Return the (x, y) coordinate for the center point of the cell that contains the specified text.  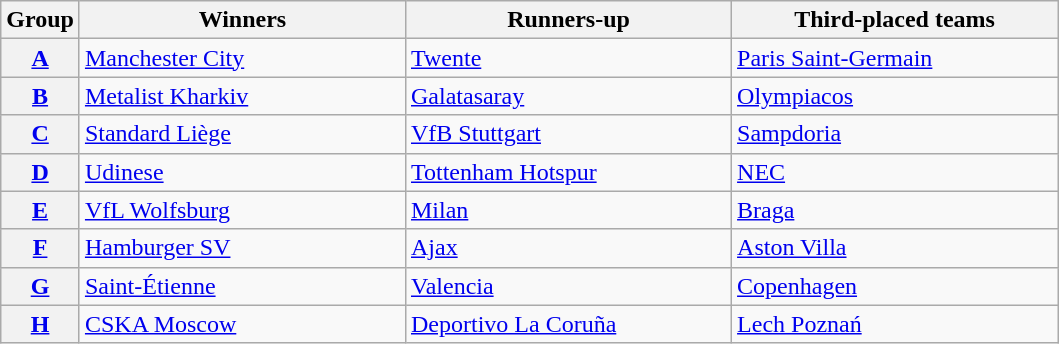
Valencia (568, 286)
CSKA Moscow (242, 324)
H (40, 324)
Twente (568, 58)
Galatasaray (568, 96)
G (40, 286)
Runners-up (568, 20)
Standard Liège (242, 134)
Braga (895, 210)
NEC (895, 172)
Deportivo La Coruña (568, 324)
VfB Stuttgart (568, 134)
E (40, 210)
F (40, 248)
Copenhagen (895, 286)
C (40, 134)
Udinese (242, 172)
Olympiacos (895, 96)
A (40, 58)
Lech Poznań (895, 324)
Third-placed teams (895, 20)
Ajax (568, 248)
Sampdoria (895, 134)
Saint-Étienne (242, 286)
Metalist Kharkiv (242, 96)
Group (40, 20)
VfL Wolfsburg (242, 210)
Manchester City (242, 58)
B (40, 96)
Tottenham Hotspur (568, 172)
Winners (242, 20)
Hamburger SV (242, 248)
D (40, 172)
Paris Saint-Germain (895, 58)
Aston Villa (895, 248)
Milan (568, 210)
